Extract the [X, Y] coordinate from the center of the cell holding the provided text.  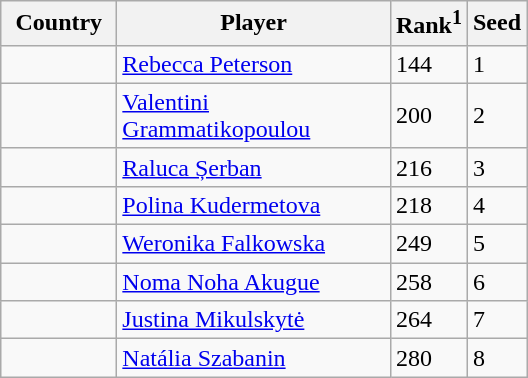
249 [428, 244]
Weronika Falkowska [254, 244]
5 [496, 244]
Rebecca Peterson [254, 64]
Raluca Șerban [254, 167]
216 [428, 167]
1 [496, 64]
8 [496, 358]
2 [496, 116]
258 [428, 282]
Player [254, 24]
6 [496, 282]
280 [428, 358]
264 [428, 320]
Valentini Grammatikopoulou [254, 116]
144 [428, 64]
Seed [496, 24]
218 [428, 205]
3 [496, 167]
7 [496, 320]
Justina Mikulskytė [254, 320]
Country [59, 24]
200 [428, 116]
Natália Szabanin [254, 358]
Polina Kudermetova [254, 205]
4 [496, 205]
Rank1 [428, 24]
Noma Noha Akugue [254, 282]
